Provide the [x, y] coordinate of the cell's center where the given text is located.  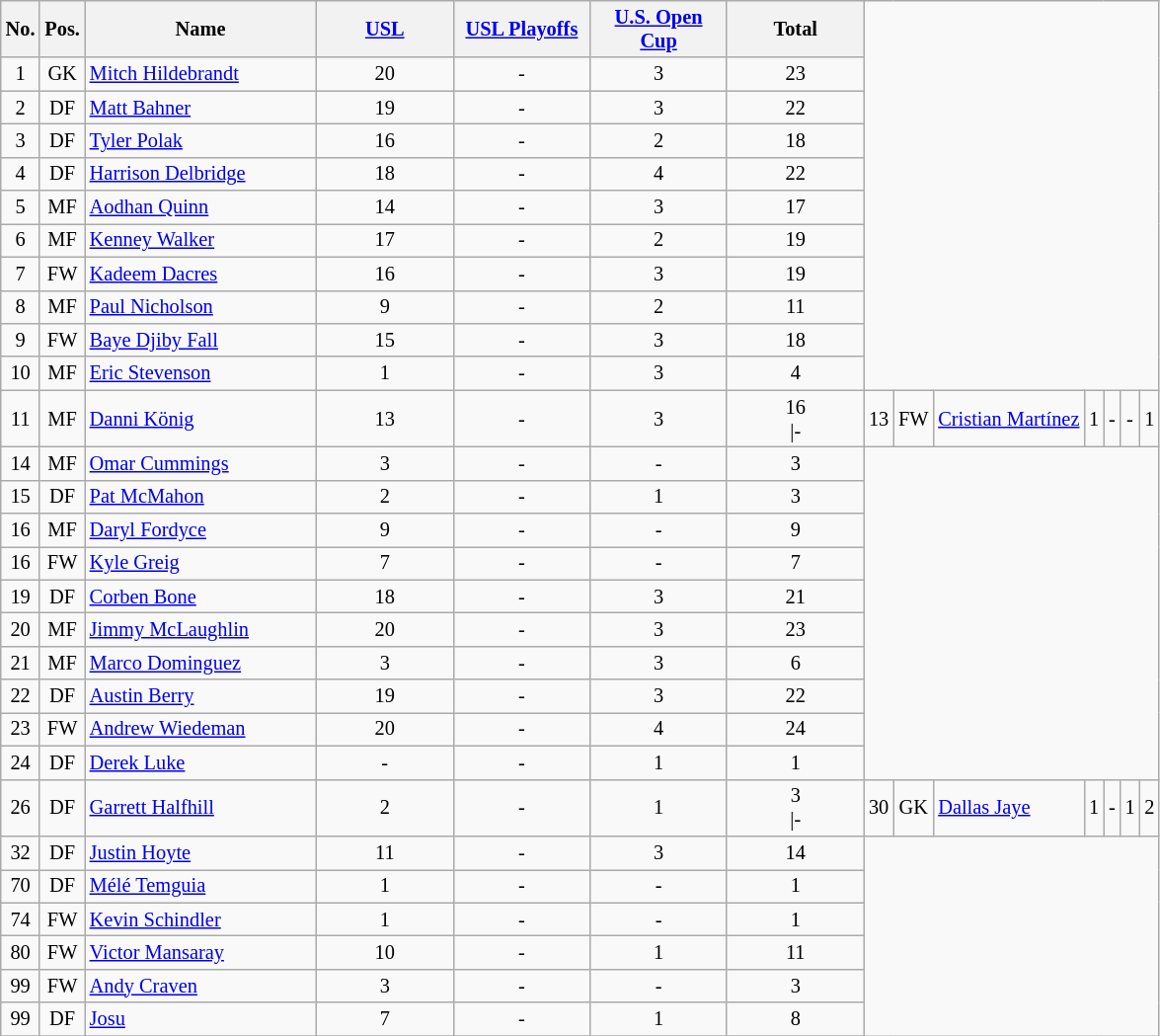
Corben Bone [201, 597]
Dallas Jaye [1009, 808]
Justin Hoyte [201, 852]
26 [21, 808]
Danni König [201, 419]
Harrison Delbridge [201, 174]
Garrett Halfhill [201, 808]
Eric Stevenson [201, 373]
70 [21, 886]
Marco Dominguez [201, 663]
Derek Luke [201, 762]
Jimmy McLaughlin [201, 629]
Kyle Greig [201, 563]
Josu [201, 1019]
Name [201, 29]
5 [21, 207]
Paul Nicholson [201, 307]
Kevin Schindler [201, 919]
Kadeem Dacres [201, 274]
Cristian Martínez [1009, 419]
80 [21, 952]
74 [21, 919]
3|- [796, 808]
Daryl Fordyce [201, 530]
Pat McMahon [201, 497]
30 [879, 808]
No. [21, 29]
Pos. [61, 29]
Kenney Walker [201, 240]
32 [21, 852]
Omar Cummings [201, 463]
Victor Mansaray [201, 952]
USL [385, 29]
Austin Berry [201, 696]
Aodhan Quinn [201, 207]
Tyler Polak [201, 140]
Andy Craven [201, 986]
16 |- [796, 419]
Total [796, 29]
Baye Djiby Fall [201, 340]
Matt Bahner [201, 108]
Mitch Hildebrandt [201, 74]
Andrew Wiedeman [201, 729]
USL Playoffs [521, 29]
Mélé Temguia [201, 886]
U.S. Open Cup [659, 29]
